Return the (X, Y) coordinate for the center point of the cell that contains the specified text.  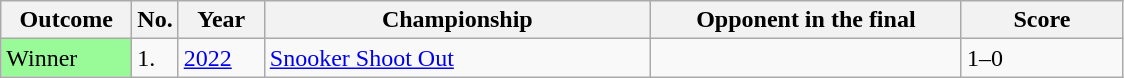
Snooker Shoot Out (457, 58)
2022 (221, 58)
Championship (457, 20)
1–0 (1042, 58)
Score (1042, 20)
Opponent in the final (806, 20)
Outcome (66, 20)
No. (155, 20)
1. (155, 58)
Year (221, 20)
Winner (66, 58)
